Pinpoint the cell where the given text exists, returning its [X, Y] midpoint coordinate. 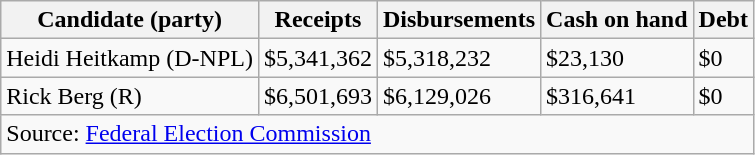
$5,318,232 [458, 58]
Cash on hand [617, 20]
Candidate (party) [130, 20]
$316,641 [617, 96]
$5,341,362 [318, 58]
Rick Berg (R) [130, 96]
$23,130 [617, 58]
Heidi Heitkamp (D-NPL) [130, 58]
$6,129,026 [458, 96]
Disbursements [458, 20]
Source: Federal Election Commission [378, 134]
$6,501,693 [318, 96]
Receipts [318, 20]
Debt [723, 20]
